Detect which cell encompasses the target text, then output its [X, Y] center coordinate. 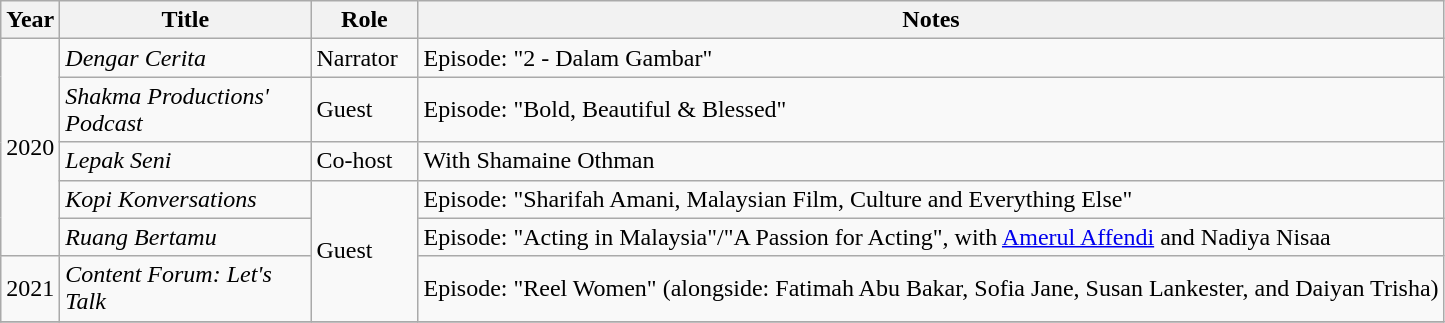
Shakma Productions' Podcast [186, 110]
Narrator [364, 58]
Role [364, 20]
Kopi Konversations [186, 199]
Episode: "Sharifah Amani, Malaysian Film, Culture and Everything Else" [931, 199]
Content Forum: Let's Talk [186, 288]
Episode: "Reel Women" (alongside: Fatimah Abu Bakar, Sofia Jane, Susan Lankester, and Daiyan Trisha) [931, 288]
Year [30, 20]
Co-host [364, 161]
Notes [931, 20]
Lepak Seni [186, 161]
Episode: "Bold, Beautiful & Blessed" [931, 110]
Episode: "Acting in Malaysia"/"A Passion for Acting", with Amerul Affendi and Nadiya Nisaa [931, 237]
Episode: "2 - Dalam Gambar" [931, 58]
2021 [30, 288]
Dengar Cerita [186, 58]
With Shamaine Othman [931, 161]
Title [186, 20]
Ruang Bertamu [186, 237]
2020 [30, 148]
